From the cell containing the given text, extract its center point as (x, y) coordinate. 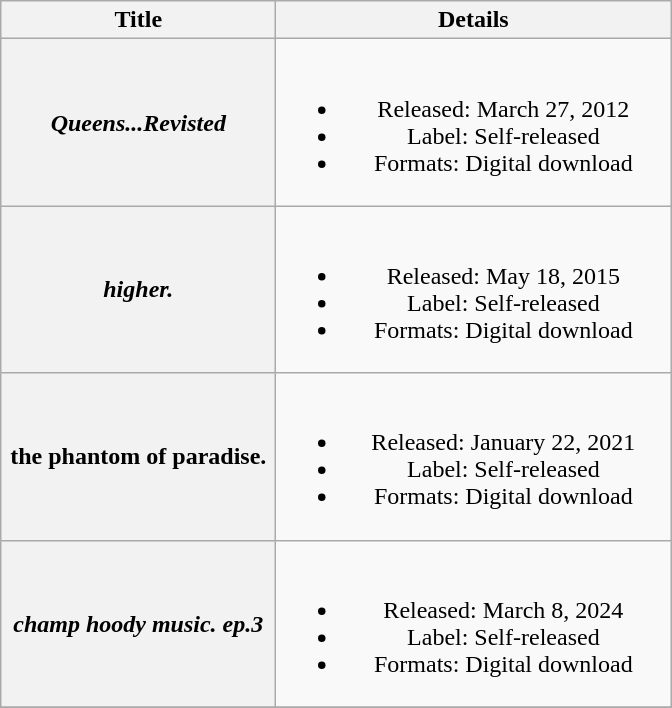
the phantom of paradise. (138, 456)
Released: March 8, 2024Label: Self-releasedFormats: Digital download (474, 624)
higher. (138, 290)
champ hoody music. ep.3 (138, 624)
Released: March 27, 2012Label: Self-releasedFormats: Digital download (474, 122)
Released: May 18, 2015Label: Self-releasedFormats: Digital download (474, 290)
Title (138, 20)
Queens...Revisted (138, 122)
Details (474, 20)
Released: January 22, 2021Label: Self-releasedFormats: Digital download (474, 456)
